For the text-containing cell, return its midpoint in (X, Y) coordinate format. 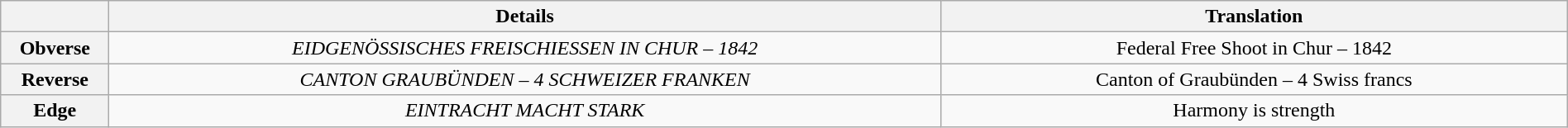
Translation (1254, 17)
Reverse (55, 79)
Harmony is strength (1254, 111)
Details (525, 17)
CANTON GRAUBÜNDEN – 4 SCHWEIZER FRANKEN (525, 79)
Canton of Graubünden – 4 Swiss francs (1254, 79)
EIDGENÖSSISCHES FREISCHIESSEN IN CHUR – 1842 (525, 48)
Obverse (55, 48)
Federal Free Shoot in Chur – 1842 (1254, 48)
Edge (55, 111)
EINTRACHT MACHT STARK (525, 111)
